Return the (X, Y) coordinate for the center point of the cell that contains the specified text.  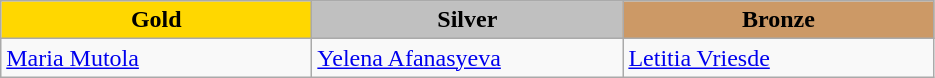
Bronze (778, 20)
Gold (156, 20)
Maria Mutola (156, 58)
Letitia Vriesde (778, 58)
Yelena Afanasyeva (468, 58)
Silver (468, 20)
